From the cell containing the given text, extract its center point as [X, Y] coordinate. 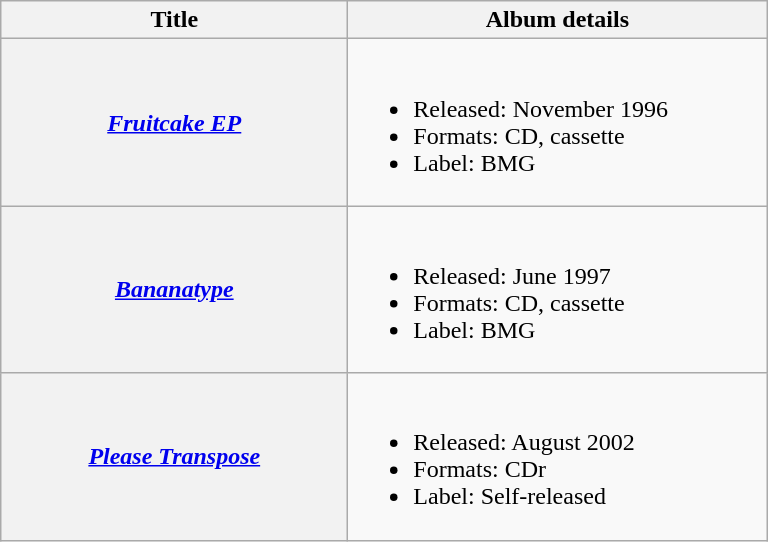
Album details [558, 20]
Title [174, 20]
Fruitcake EP [174, 122]
Released: August 2002Formats: CDrLabel: Self-released [558, 456]
Released: June 1997Formats: CD, cassetteLabel: BMG [558, 290]
Released: November 1996Formats: CD, cassetteLabel: BMG [558, 122]
Please Transpose [174, 456]
Bananatype [174, 290]
